Search for the cell housing the specified text and yield its (x, y) center coordinate. 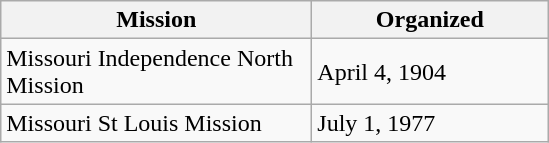
July 1, 1977 (430, 123)
Mission (156, 20)
Missouri Independence North Mission (156, 72)
April 4, 1904 (430, 72)
Missouri St Louis Mission (156, 123)
Organized (430, 20)
